Search for the cell housing the specified text and yield its (x, y) center coordinate. 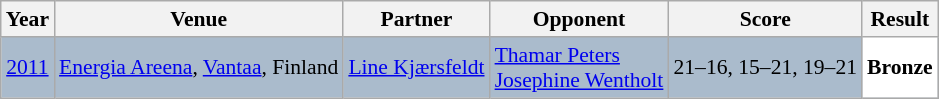
Venue (198, 19)
Energia Areena, Vantaa, Finland (198, 68)
Thamar Peters Josephine Wentholt (580, 68)
Partner (416, 19)
Opponent (580, 19)
21–16, 15–21, 19–21 (765, 68)
Result (900, 19)
Year (28, 19)
Line Kjærsfeldt (416, 68)
2011 (28, 68)
Bronze (900, 68)
Score (765, 19)
